Return [x, y] of the center of cell containing provided text 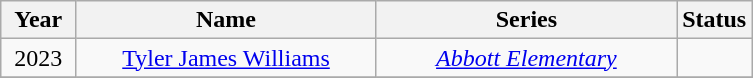
Series [526, 20]
Tyler James Williams [226, 58]
2023 [38, 58]
Name [226, 20]
Year [38, 20]
Status [714, 20]
Abbott Elementary [526, 58]
